Return the (X, Y) coordinate for the center point of the cell that contains the specified text.  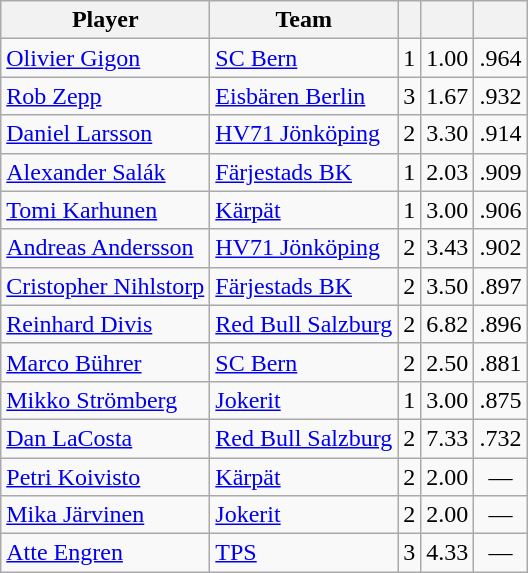
.932 (500, 96)
Alexander Salák (106, 172)
1.00 (448, 58)
4.33 (448, 553)
Dan LaCosta (106, 438)
.875 (500, 400)
Player (106, 20)
Petri Koivisto (106, 477)
.896 (500, 324)
Rob Zepp (106, 96)
7.33 (448, 438)
6.82 (448, 324)
.897 (500, 286)
Daniel Larsson (106, 134)
2.03 (448, 172)
2.50 (448, 362)
3.50 (448, 286)
Reinhard Divis (106, 324)
Marco Bührer (106, 362)
Andreas Andersson (106, 248)
Mikko Strömberg (106, 400)
Eisbären Berlin (304, 96)
.964 (500, 58)
Tomi Karhunen (106, 210)
.732 (500, 438)
TPS (304, 553)
Olivier Gigon (106, 58)
3.30 (448, 134)
.909 (500, 172)
3.43 (448, 248)
Mika Järvinen (106, 515)
1.67 (448, 96)
Cristopher Nihlstorp (106, 286)
Atte Engren (106, 553)
.881 (500, 362)
.902 (500, 248)
Team (304, 20)
.906 (500, 210)
.914 (500, 134)
